Determine the (X, Y) coordinate at the center of the cell enclosing the given text.  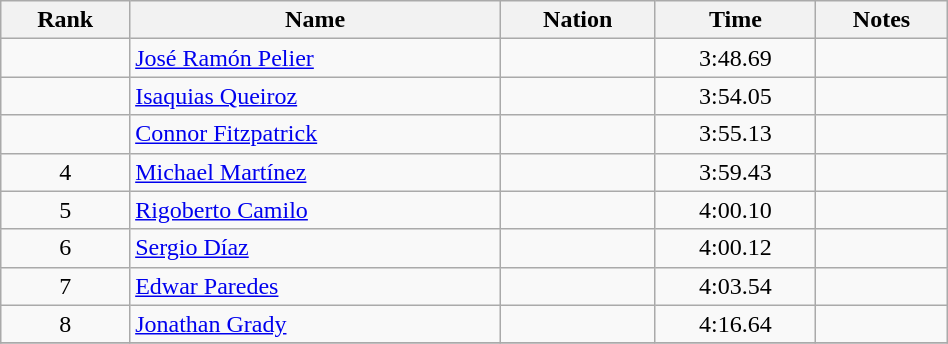
3:59.43 (736, 172)
Time (736, 20)
Jonathan Grady (316, 324)
Name (316, 20)
5 (66, 210)
3:48.69 (736, 58)
José Ramón Pelier (316, 58)
Connor Fitzpatrick (316, 134)
Notes (882, 20)
3:54.05 (736, 96)
Rigoberto Camilo (316, 210)
Nation (577, 20)
6 (66, 248)
7 (66, 286)
Edwar Paredes (316, 286)
Isaquias Queiroz (316, 96)
4:16.64 (736, 324)
4:03.54 (736, 286)
4:00.12 (736, 248)
8 (66, 324)
Michael Martínez (316, 172)
Rank (66, 20)
4:00.10 (736, 210)
4 (66, 172)
3:55.13 (736, 134)
Sergio Díaz (316, 248)
